Scan for the cell matching the given text and deliver its [X, Y] coordinate at center. 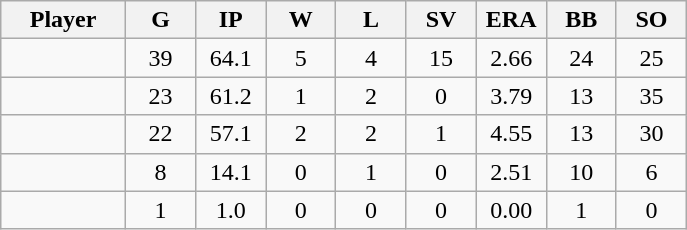
0.00 [511, 210]
15 [441, 58]
4.55 [511, 134]
8 [160, 172]
SV [441, 20]
14.1 [231, 172]
10 [581, 172]
35 [651, 96]
W [301, 20]
3.79 [511, 96]
39 [160, 58]
IP [231, 20]
24 [581, 58]
25 [651, 58]
1.0 [231, 210]
BB [581, 20]
G [160, 20]
61.2 [231, 96]
6 [651, 172]
2.51 [511, 172]
ERA [511, 20]
2.66 [511, 58]
L [371, 20]
57.1 [231, 134]
Player [64, 20]
23 [160, 96]
22 [160, 134]
30 [651, 134]
64.1 [231, 58]
4 [371, 58]
5 [301, 58]
SO [651, 20]
